Extract the (X, Y) coordinate from the center of the cell holding the provided text.  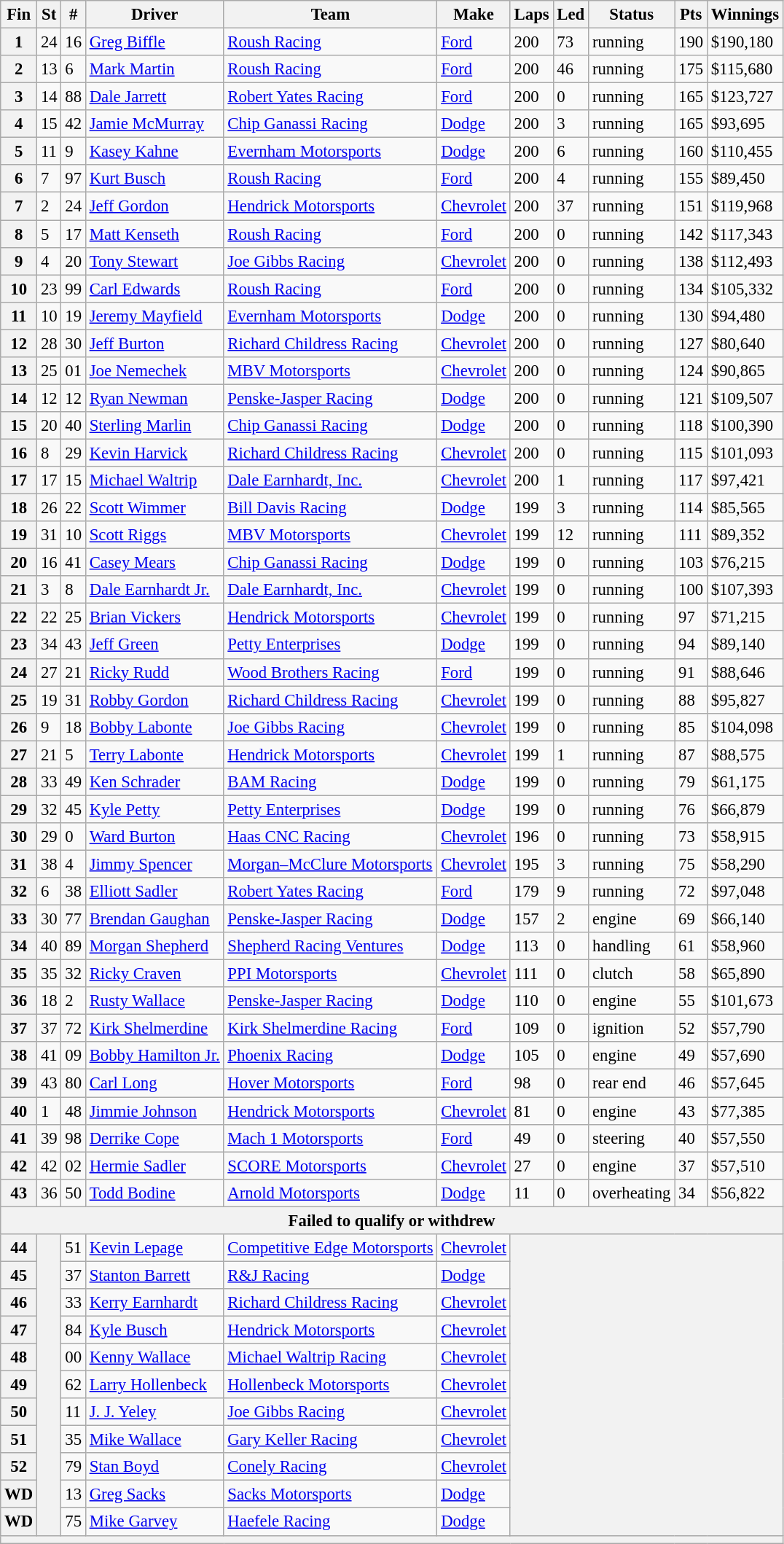
$58,290 (745, 864)
Terry Labonte (154, 755)
Ricky Rudd (154, 672)
Ward Burton (154, 837)
$88,646 (745, 672)
115 (691, 453)
$97,048 (745, 892)
$104,098 (745, 727)
Mach 1 Motorsports (331, 1138)
$71,215 (745, 617)
Status (632, 15)
110 (532, 1001)
$105,332 (745, 289)
89 (73, 946)
ignition (632, 1029)
02 (73, 1166)
SCORE Motorsports (331, 1166)
179 (532, 892)
$65,890 (745, 974)
77 (73, 919)
Dale Earnhardt Jr. (154, 590)
Morgan–McClure Motorsports (331, 864)
rear end (632, 1083)
$110,455 (745, 152)
Driver (154, 15)
$57,645 (745, 1083)
Kurt Busch (154, 179)
$100,390 (745, 426)
175 (691, 69)
Stanton Barrett (154, 1275)
47 (19, 1330)
Kenny Wallace (154, 1357)
Jeremy Mayfield (154, 316)
00 (73, 1357)
Make (474, 15)
$66,879 (745, 809)
$97,421 (745, 480)
$107,393 (745, 590)
Kerry Earnhardt (154, 1303)
99 (73, 289)
130 (691, 316)
Larry Hollenbeck (154, 1385)
overheating (632, 1193)
55 (691, 1001)
PPI Motorsports (331, 974)
Joe Nemechek (154, 371)
100 (691, 590)
Sacks Motorsports (331, 1494)
Ryan Newman (154, 398)
$95,827 (745, 700)
Scott Wimmer (154, 508)
Brendan Gaughan (154, 919)
$93,695 (745, 124)
Ricky Craven (154, 974)
Matt Kenseth (154, 234)
87 (691, 755)
$112,493 (745, 261)
Pts (691, 15)
160 (691, 152)
118 (691, 426)
127 (691, 343)
Kirk Shelmerdine (154, 1029)
01 (73, 371)
$57,790 (745, 1029)
Hover Motorsports (331, 1083)
Gary Keller Racing (331, 1440)
Dale Jarrett (154, 97)
Sterling Marlin (154, 426)
Jeff Green (154, 645)
clutch (632, 974)
Bill Davis Racing (331, 508)
62 (73, 1385)
Competitive Edge Motorsports (331, 1248)
Morgan Shepherd (154, 946)
$123,727 (745, 97)
Greg Biffle (154, 42)
$88,575 (745, 755)
Hollenbeck Motorsports (331, 1385)
Kevin Harvick (154, 453)
Elliott Sadler (154, 892)
$101,673 (745, 1001)
Jamie McMurray (154, 124)
Michael Waltrip (154, 480)
$57,550 (745, 1138)
$61,175 (745, 782)
Jeff Gordon (154, 206)
$94,480 (745, 316)
steering (632, 1138)
76 (691, 809)
121 (691, 398)
81 (532, 1111)
103 (691, 563)
Casey Mears (154, 563)
$77,385 (745, 1111)
Kyle Petty (154, 809)
190 (691, 42)
$66,140 (745, 919)
$101,093 (745, 453)
157 (532, 919)
Phoenix Racing (331, 1056)
85 (691, 727)
R&J Racing (331, 1275)
Winnings (745, 15)
196 (532, 837)
134 (691, 289)
117 (691, 480)
St (50, 15)
Mike Garvey (154, 1522)
Kasey Kahne (154, 152)
# (73, 15)
Arnold Motorsports (331, 1193)
$76,215 (745, 563)
Mark Martin (154, 69)
113 (532, 946)
80 (73, 1083)
155 (691, 179)
Carl Long (154, 1083)
Scott Riggs (154, 535)
$85,565 (745, 508)
$89,140 (745, 645)
J. J. Yeley (154, 1412)
Robby Gordon (154, 700)
$89,450 (745, 179)
Haas CNC Racing (331, 837)
Carl Edwards (154, 289)
195 (532, 864)
09 (73, 1056)
94 (691, 645)
$109,507 (745, 398)
Jeff Burton (154, 343)
114 (691, 508)
Shepherd Racing Ventures (331, 946)
151 (691, 206)
$115,680 (745, 69)
Rusty Wallace (154, 1001)
Tony Stewart (154, 261)
138 (691, 261)
Kyle Busch (154, 1330)
Kevin Lepage (154, 1248)
58 (691, 974)
44 (19, 1248)
$89,352 (745, 535)
$119,968 (745, 206)
Conely Racing (331, 1467)
Wood Brothers Racing (331, 672)
Greg Sacks (154, 1494)
Mike Wallace (154, 1440)
Laps (532, 15)
Bobby Hamilton Jr. (154, 1056)
84 (73, 1330)
105 (532, 1056)
91 (691, 672)
Led (571, 15)
$58,915 (745, 837)
Bobby Labonte (154, 727)
69 (691, 919)
Fin (19, 15)
$90,865 (745, 371)
142 (691, 234)
Brian Vickers (154, 617)
handling (632, 946)
$80,640 (745, 343)
$57,510 (745, 1166)
$56,822 (745, 1193)
Derrike Cope (154, 1138)
Todd Bodine (154, 1193)
124 (691, 371)
Team (331, 15)
Ken Schrader (154, 782)
Stan Boyd (154, 1467)
Jimmy Spencer (154, 864)
109 (532, 1029)
61 (691, 946)
$190,180 (745, 42)
BAM Racing (331, 782)
Kirk Shelmerdine Racing (331, 1029)
$58,960 (745, 946)
Michael Waltrip Racing (331, 1357)
Hermie Sadler (154, 1166)
$117,343 (745, 234)
Haefele Racing (331, 1522)
Jimmie Johnson (154, 1111)
$57,690 (745, 1056)
Failed to qualify or withdrew (392, 1220)
